Capture the cell that displays the provided text and extract its [X, Y] central coordinate. 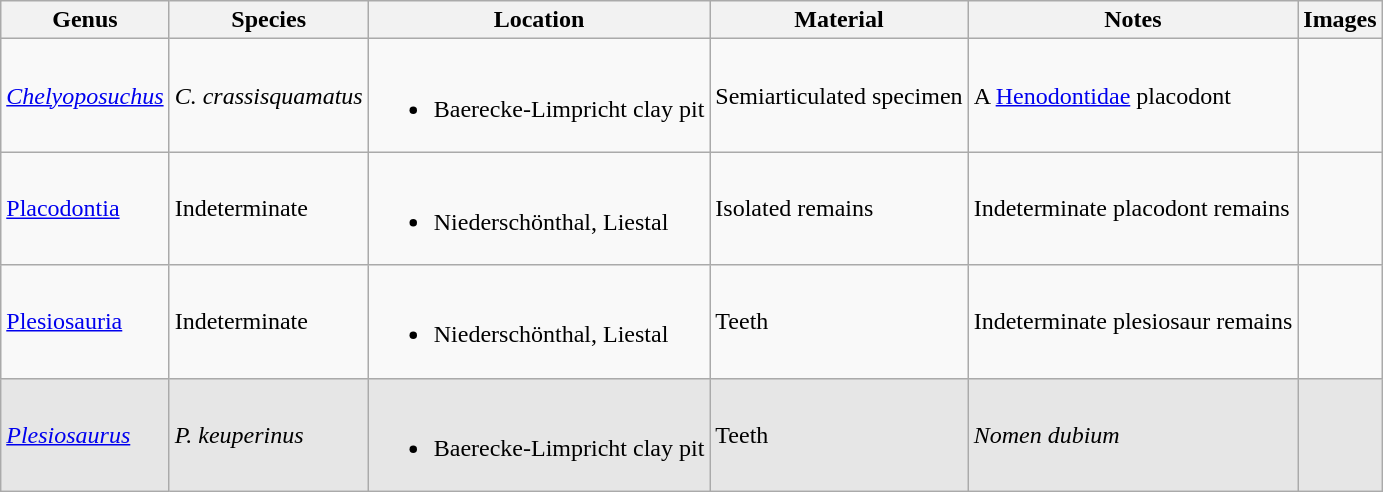
A Henodontidae placodont [1133, 96]
Location [539, 20]
C. crassisquamatus [268, 96]
Indeterminate placodont remains [1133, 208]
Images [1340, 20]
Nomen dubium [1133, 434]
Genus [85, 20]
Semiarticulated specimen [839, 96]
Species [268, 20]
Plesiosaurus [85, 434]
Plesiosauria [85, 322]
Material [839, 20]
Notes [1133, 20]
Indeterminate plesiosaur remains [1133, 322]
Chelyoposuchus [85, 96]
P. keuperinus [268, 434]
Placodontia [85, 208]
Isolated remains [839, 208]
